From the cell containing the given text, extract its center point as (x, y) coordinate. 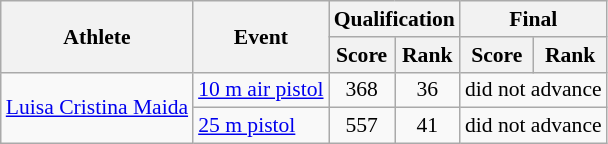
Qualification (394, 19)
Athlete (97, 36)
Final (534, 19)
Luisa Cristina Maida (97, 108)
41 (428, 126)
25 m pistol (260, 126)
10 m air pistol (260, 90)
Event (260, 36)
36 (428, 90)
557 (362, 126)
368 (362, 90)
